Extract the (x, y) coordinate from the center of the cell holding the provided text.  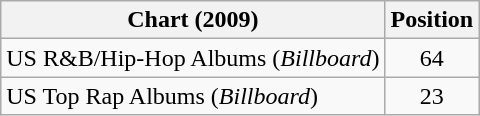
Chart (2009) (193, 20)
US Top Rap Albums (Billboard) (193, 96)
Position (432, 20)
23 (432, 96)
US R&B/Hip-Hop Albums (Billboard) (193, 58)
64 (432, 58)
